Pinpoint the cell where the given text exists, returning its (x, y) midpoint coordinate. 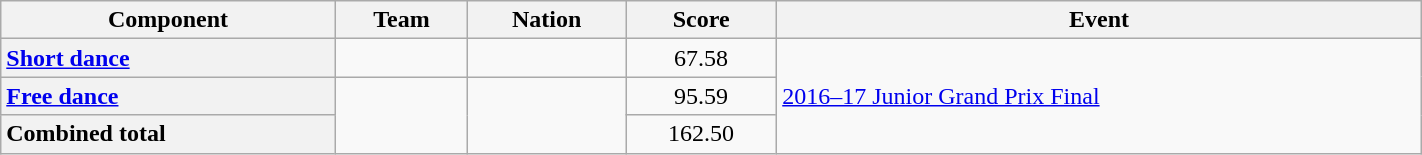
Nation (547, 20)
Team (402, 20)
Component (168, 20)
162.50 (702, 134)
Short dance (168, 58)
2016–17 Junior Grand Prix Final (1100, 96)
67.58 (702, 58)
Event (1100, 20)
95.59 (702, 96)
Score (702, 20)
Free dance (168, 96)
Combined total (168, 134)
